Find where the given text appears and provide that cell's center as (X, Y) coordinate. 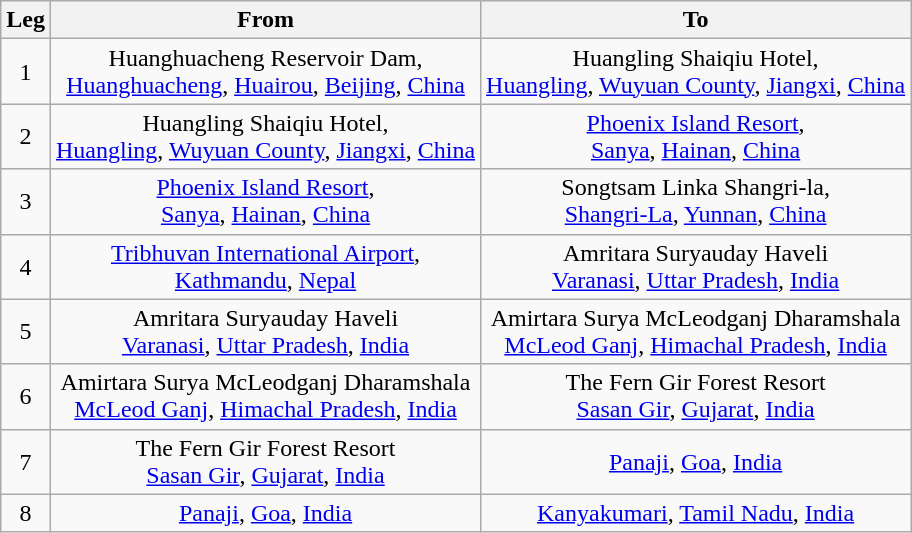
1 (26, 72)
2 (26, 136)
Leg (26, 20)
6 (26, 396)
8 (26, 513)
3 (26, 202)
Tribhuvan International Airport,Kathmandu, Nepal (265, 266)
Kanyakumari, Tamil Nadu, India (696, 513)
To (696, 20)
Huanghuacheng Reservoir Dam,Huanghuacheng, Huairou, Beijing, China (265, 72)
Songtsam Linka Shangri-la,Shangri-La, Yunnan, China (696, 202)
From (265, 20)
5 (26, 332)
4 (26, 266)
7 (26, 462)
